Find where the given text appears and provide that cell's center as [X, Y] coordinate. 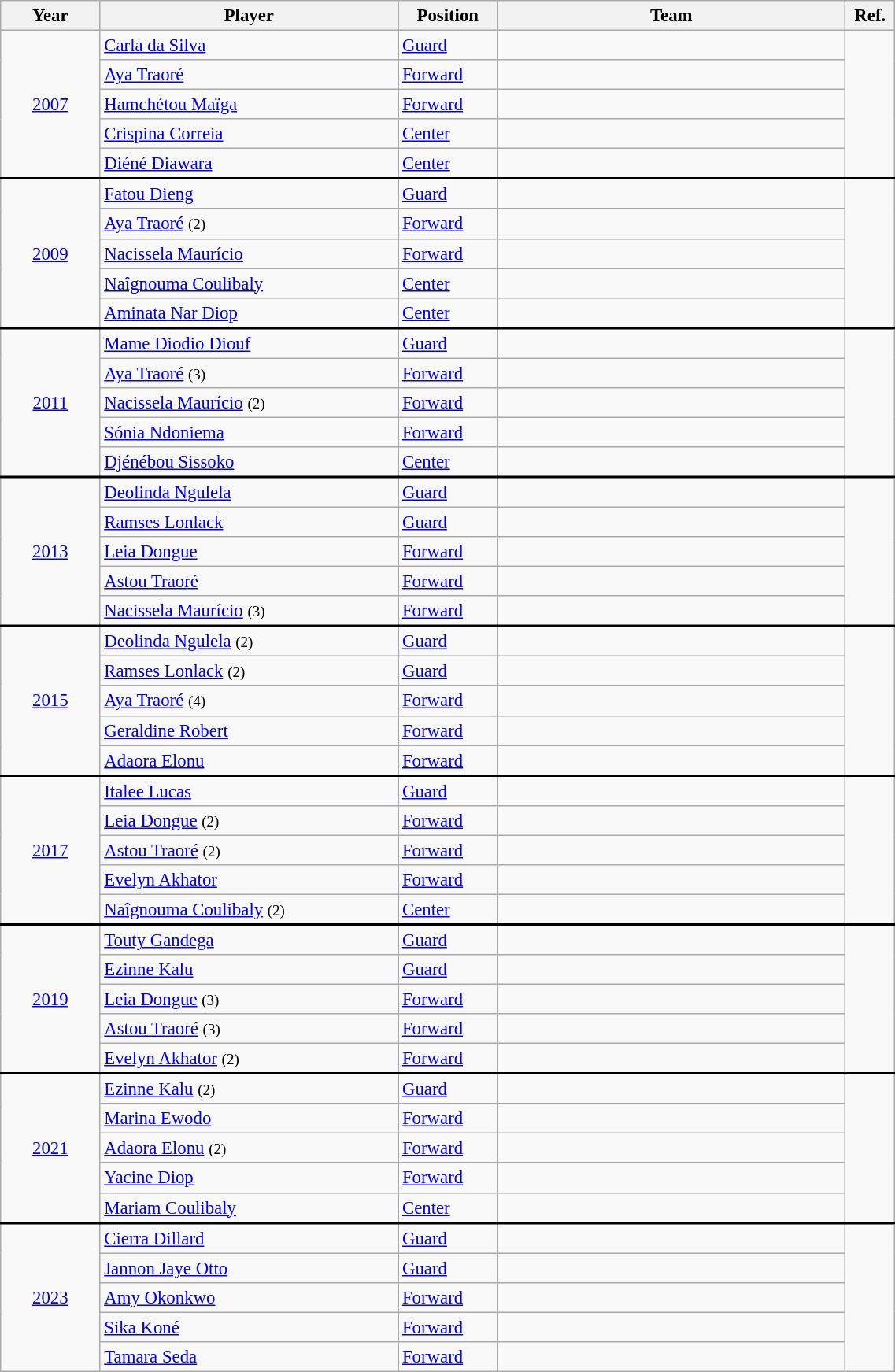
Ezinne Kalu (2) [249, 1089]
Leia Dongue [249, 552]
Hamchétou Maïga [249, 105]
Deolinda Ngulela [249, 492]
Position [448, 16]
2007 [50, 105]
Nacissela Maurício (3) [249, 611]
Touty Gandega [249, 940]
Astou Traoré (3) [249, 1029]
Djénébou Sissoko [249, 462]
Sónia Ndoniema [249, 432]
Ramses Lonlack (2) [249, 671]
Team [671, 16]
Aya Traoré (4) [249, 701]
Nacissela Maurício (2) [249, 403]
Player [249, 16]
Leia Dongue (3) [249, 1000]
Ramses Lonlack [249, 523]
Tamara Seda [249, 1357]
2015 [50, 701]
Astou Traoré [249, 582]
2011 [50, 403]
Naîgnouma Coulibaly [249, 283]
Fatou Dieng [249, 194]
Leia Dongue (2) [249, 820]
Aminata Nar Diop [249, 312]
Evelyn Akhator [249, 880]
Deolinda Ngulela (2) [249, 642]
Nacissela Maurício [249, 253]
2023 [50, 1297]
Year [50, 16]
Crispina Correia [249, 134]
Ref. [871, 16]
Sika Koné [249, 1327]
2017 [50, 850]
Diéné Diawara [249, 164]
Marina Ewodo [249, 1119]
Adaora Elonu [249, 760]
2019 [50, 1000]
Mame Diodio Diouf [249, 343]
2021 [50, 1148]
Aya Traoré (3) [249, 373]
Jannon Jaye Otto [249, 1268]
Aya Traoré [249, 75]
Adaora Elonu (2) [249, 1148]
Cierra Dillard [249, 1238]
Mariam Coulibaly [249, 1207]
Aya Traoré (2) [249, 224]
2013 [50, 551]
Naîgnouma Coulibaly (2) [249, 909]
2009 [50, 253]
Geraldine Robert [249, 730]
Carla da Silva [249, 46]
Evelyn Akhator (2) [249, 1059]
Astou Traoré (2) [249, 850]
Amy Okonkwo [249, 1297]
Ezinne Kalu [249, 970]
Yacine Diop [249, 1178]
Italee Lucas [249, 790]
